Locate the cell with the specified text and output its (X, Y) center coordinate. 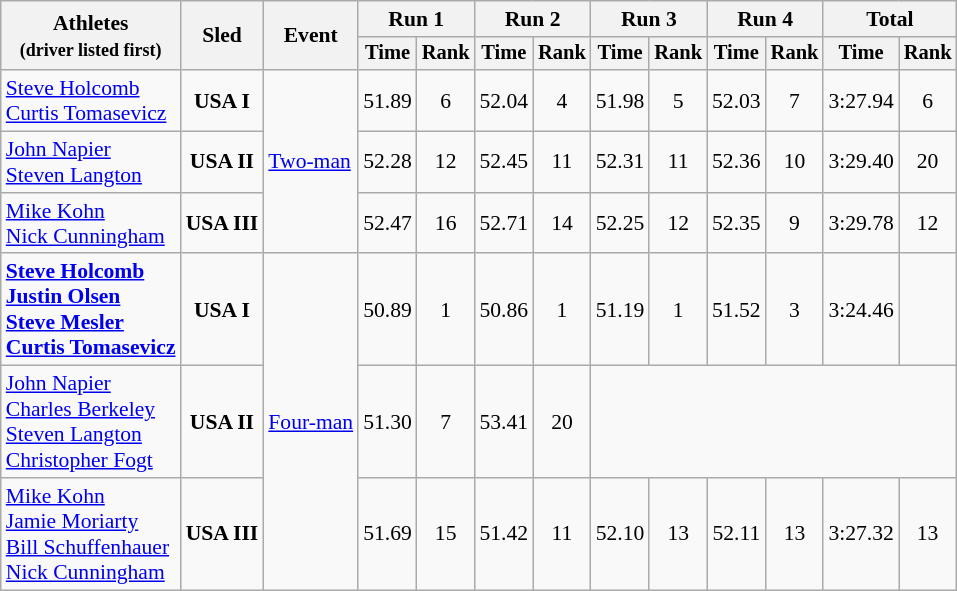
3:27.32 (860, 534)
John NapierCharles BerkeleySteven LangtonChristopher Fogt (91, 422)
Steve HolcombCurtis Tomasevicz (91, 100)
Four-man (310, 422)
51.89 (388, 100)
16 (446, 224)
Mike KohnNick Cunningham (91, 224)
52.10 (620, 534)
52.28 (388, 162)
Run 3 (649, 19)
Total (890, 19)
Event (310, 36)
Athletes(driver listed first) (91, 36)
4 (562, 100)
Run 2 (532, 19)
50.86 (504, 310)
52.03 (736, 100)
5 (678, 100)
51.30 (388, 422)
9 (795, 224)
50.89 (388, 310)
52.35 (736, 224)
51.98 (620, 100)
52.71 (504, 224)
51.69 (388, 534)
Sled (222, 36)
Run 1 (416, 19)
Mike KohnJamie MoriartyBill SchuffenhauerNick Cunningham (91, 534)
Run 4 (765, 19)
51.19 (620, 310)
51.42 (504, 534)
Steve HolcombJustin OlsenSteve MeslerCurtis Tomasevicz (91, 310)
3:29.40 (860, 162)
3:29.78 (860, 224)
51.52 (736, 310)
3:27.94 (860, 100)
3:24.46 (860, 310)
52.11 (736, 534)
15 (446, 534)
10 (795, 162)
52.45 (504, 162)
52.25 (620, 224)
52.36 (736, 162)
3 (795, 310)
John NapierSteven Langton (91, 162)
52.47 (388, 224)
14 (562, 224)
52.04 (504, 100)
53.41 (504, 422)
Two-man (310, 162)
52.31 (620, 162)
